Locate the cell with the specified text and output its (X, Y) center coordinate. 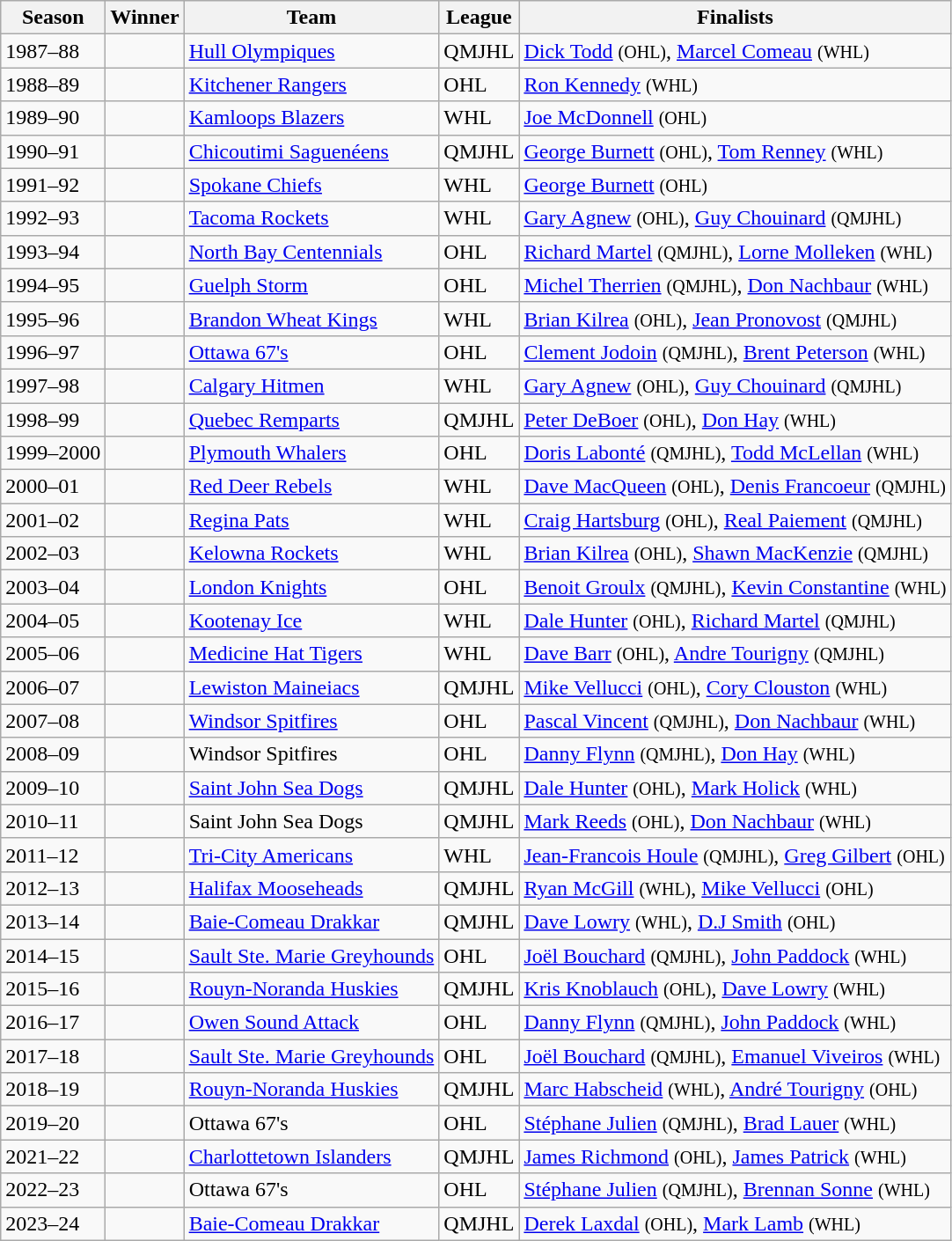
Spokane Chiefs (311, 185)
2004–05 (53, 620)
Kootenay Ice (311, 620)
Clement Jodoin (QMJHL), Brent Peterson (WHL) (736, 352)
Kelowna Rockets (311, 554)
Quebec Remparts (311, 420)
Chicoutimi Saguenéens (311, 151)
Tri-City Americans (311, 855)
Craig Hartsburg (OHL), Real Paiement (QMJHL) (736, 520)
Dave Lowry (WHL), D.J Smith (OHL) (736, 922)
Joe McDonnell (OHL) (736, 118)
2022–23 (53, 1190)
Mark Reeds (OHL), Don Nachbaur (WHL) (736, 821)
Dale Hunter (OHL), Mark Holick (WHL) (736, 788)
Derek Laxdal (OHL), Mark Lamb (WHL) (736, 1223)
Regina Pats (311, 520)
2013–14 (53, 922)
Dave MacQueen (OHL), Denis Francoeur (QMJHL) (736, 487)
North Bay Centennials (311, 252)
2003–04 (53, 587)
Calgary Hitmen (311, 386)
Michel Therrien (QMJHL), Don Nachbaur (WHL) (736, 285)
1992–93 (53, 218)
Red Deer Rebels (311, 487)
George Burnett (OHL) (736, 185)
Richard Martel (QMJHL), Lorne Molleken (WHL) (736, 252)
2016–17 (53, 1023)
2012–13 (53, 888)
Brian Kilrea (OHL), Jean Pronovost (QMJHL) (736, 319)
Dick Todd (OHL), Marcel Comeau (WHL) (736, 51)
Mike Vellucci (OHL), Cory Clouston (WHL) (736, 687)
Charlottetown Islanders (311, 1157)
Stéphane Julien (QMJHL), Brad Lauer (WHL) (736, 1123)
2017–18 (53, 1056)
1995–96 (53, 319)
Brandon Wheat Kings (311, 319)
Team (311, 18)
2006–07 (53, 687)
Plymouth Whalers (311, 453)
2010–11 (53, 821)
1991–92 (53, 185)
Guelph Storm (311, 285)
1990–91 (53, 151)
2009–10 (53, 788)
1994–95 (53, 285)
Peter DeBoer (OHL), Don Hay (WHL) (736, 420)
Danny Flynn (QMJHL), Don Hay (WHL) (736, 754)
Kitchener Rangers (311, 84)
2019–20 (53, 1123)
Finalists (736, 18)
Joël Bouchard (QMJHL), Emanuel Viveiros (WHL) (736, 1056)
Jean-Francois Houle (QMJHL), Greg Gilbert (OHL) (736, 855)
1993–94 (53, 252)
Doris Labonté (QMJHL), Todd McLellan (WHL) (736, 453)
2001–02 (53, 520)
1988–89 (53, 84)
Medicine Hat Tigers (311, 654)
Danny Flynn (QMJHL), John Paddock (WHL) (736, 1023)
2011–12 (53, 855)
2021–22 (53, 1157)
Season (53, 18)
Stéphane Julien (QMJHL), Brennan Sonne (WHL) (736, 1190)
2008–09 (53, 754)
Owen Sound Attack (311, 1023)
Hull Olympiques (311, 51)
1989–90 (53, 118)
1999–2000 (53, 453)
Pascal Vincent (QMJHL), Don Nachbaur (WHL) (736, 721)
George Burnett (OHL), Tom Renney (WHL) (736, 151)
2007–08 (53, 721)
Ron Kennedy (WHL) (736, 84)
Dale Hunter (OHL), Richard Martel (QMJHL) (736, 620)
League (479, 18)
Lewiston Maineiacs (311, 687)
2000–01 (53, 487)
2015–16 (53, 989)
Kamloops Blazers (311, 118)
1987–88 (53, 51)
1996–97 (53, 352)
Benoit Groulx (QMJHL), Kevin Constantine (WHL) (736, 587)
Joël Bouchard (QMJHL), John Paddock (WHL) (736, 955)
Ryan McGill (WHL), Mike Vellucci (OHL) (736, 888)
Winner (144, 18)
1998–99 (53, 420)
1997–98 (53, 386)
2018–19 (53, 1090)
Brian Kilrea (OHL), Shawn MacKenzie (QMJHL) (736, 554)
2002–03 (53, 554)
Marc Habscheid (WHL), André Tourigny (OHL) (736, 1090)
Dave Barr (OHL), Andre Tourigny (QMJHL) (736, 654)
James Richmond (OHL), James Patrick (WHL) (736, 1157)
Kris Knoblauch (OHL), Dave Lowry (WHL) (736, 989)
2014–15 (53, 955)
2023–24 (53, 1223)
Tacoma Rockets (311, 218)
London Knights (311, 587)
Halifax Mooseheads (311, 888)
2005–06 (53, 654)
